Detect which cell encompasses the target text, then output its (X, Y) center coordinate. 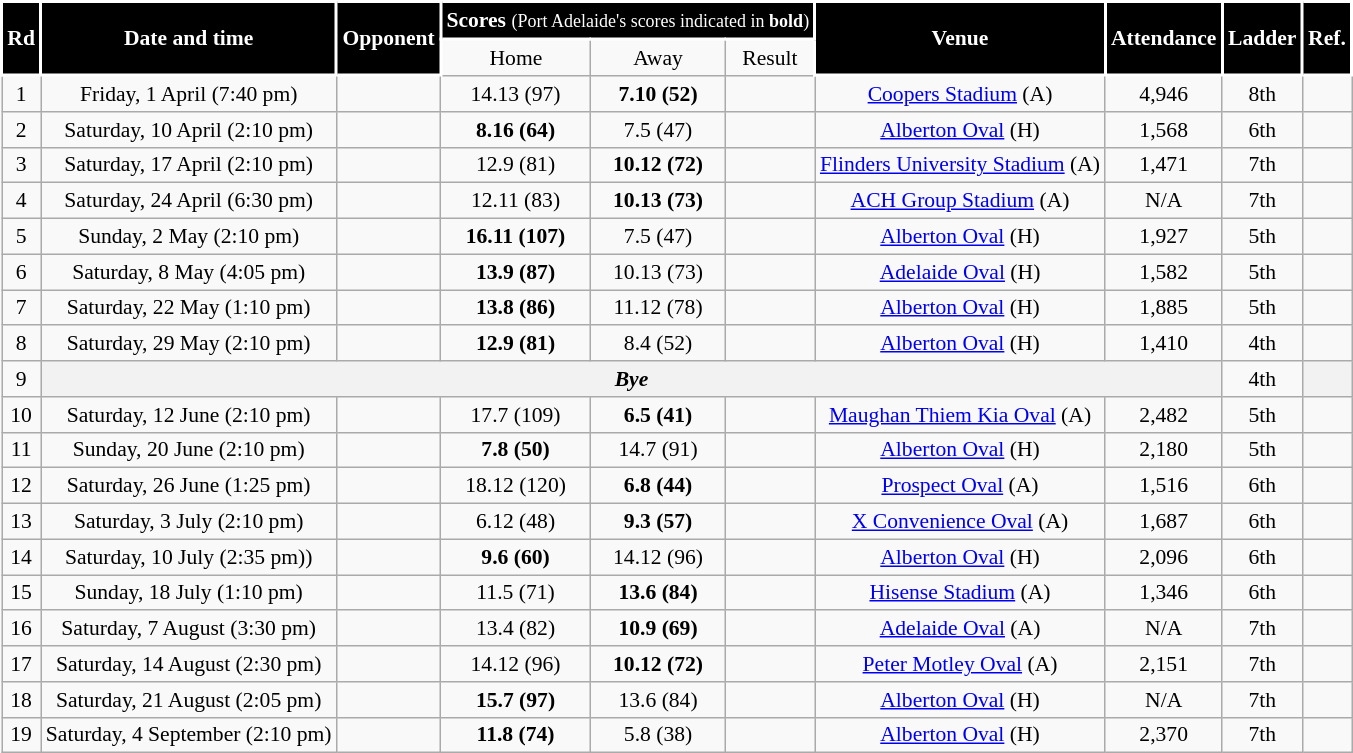
Date and time (189, 39)
Away (658, 57)
2,180 (1164, 450)
Scores (Port Adelaide's scores indicated in bold) (628, 20)
Saturday, 10 July (2:35 pm)) (189, 557)
8.16 (64) (516, 130)
Friday, 1 April (7:40 pm) (189, 93)
Home (516, 57)
17.7 (109) (516, 415)
11 (22, 450)
Saturday, 12 June (2:10 pm) (189, 415)
2,151 (1164, 664)
5 (22, 237)
Saturday, 24 April (6:30 pm) (189, 201)
4 (22, 201)
Prospect Oval (A) (960, 486)
Peter Motley Oval (A) (960, 664)
14.7 (91) (658, 450)
15.7 (97) (516, 700)
Saturday, 21 August (2:05 pm) (189, 700)
4,946 (1164, 93)
6 (22, 272)
13.4 (82) (516, 629)
1,471 (1164, 165)
5.8 (38) (658, 735)
10 (22, 415)
Saturday, 26 June (1:25 pm) (189, 486)
12 (22, 486)
1,516 (1164, 486)
8.4 (52) (658, 344)
12.11 (83) (516, 201)
2,096 (1164, 557)
1,568 (1164, 130)
Ref. (1326, 39)
Opponent (389, 39)
6.5 (41) (658, 415)
13 (22, 522)
X Convenience Oval (A) (960, 522)
Saturday, 4 September (2:10 pm) (189, 735)
1,927 (1164, 237)
2,482 (1164, 415)
Sunday, 2 May (2:10 pm) (189, 237)
14 (22, 557)
9.6 (60) (516, 557)
Saturday, 14 August (2:30 pm) (189, 664)
8th (1262, 93)
1,582 (1164, 272)
Ladder (1262, 39)
Saturday, 7 August (3:30 pm) (189, 629)
16 (22, 629)
9 (22, 379)
10.9 (69) (658, 629)
Bye (632, 379)
Adelaide Oval (A) (960, 629)
Maughan Thiem Kia Oval (A) (960, 415)
Coopers Stadium (A) (960, 93)
8 (22, 344)
Saturday, 17 April (2:10 pm) (189, 165)
1,346 (1164, 593)
Rd (22, 39)
Saturday, 3 July (2:10 pm) (189, 522)
19 (22, 735)
Result (770, 57)
6.12 (48) (516, 522)
Saturday, 8 May (4:05 pm) (189, 272)
13.8 (86) (516, 308)
Saturday, 10 April (2:10 pm) (189, 130)
Saturday, 22 May (1:10 pm) (189, 308)
1,687 (1164, 522)
18 (22, 700)
Sunday, 18 July (1:10 pm) (189, 593)
Attendance (1164, 39)
11.5 (71) (516, 593)
ACH Group Stadium (A) (960, 201)
14.13 (97) (516, 93)
7.8 (50) (516, 450)
2 (22, 130)
3 (22, 165)
17 (22, 664)
13.9 (87) (516, 272)
Hisense Stadium (A) (960, 593)
11.12 (78) (658, 308)
15 (22, 593)
16.11 (107) (516, 237)
1,885 (1164, 308)
18.12 (120) (516, 486)
1 (22, 93)
Flinders University Stadium (A) (960, 165)
Saturday, 29 May (2:10 pm) (189, 344)
Venue (960, 39)
9.3 (57) (658, 522)
11.8 (74) (516, 735)
2,370 (1164, 735)
6.8 (44) (658, 486)
1,410 (1164, 344)
Adelaide Oval (H) (960, 272)
7.10 (52) (658, 93)
7 (22, 308)
Sunday, 20 June (2:10 pm) (189, 450)
